Return the (X, Y) coordinate for the center point of the cell that contains the specified text.  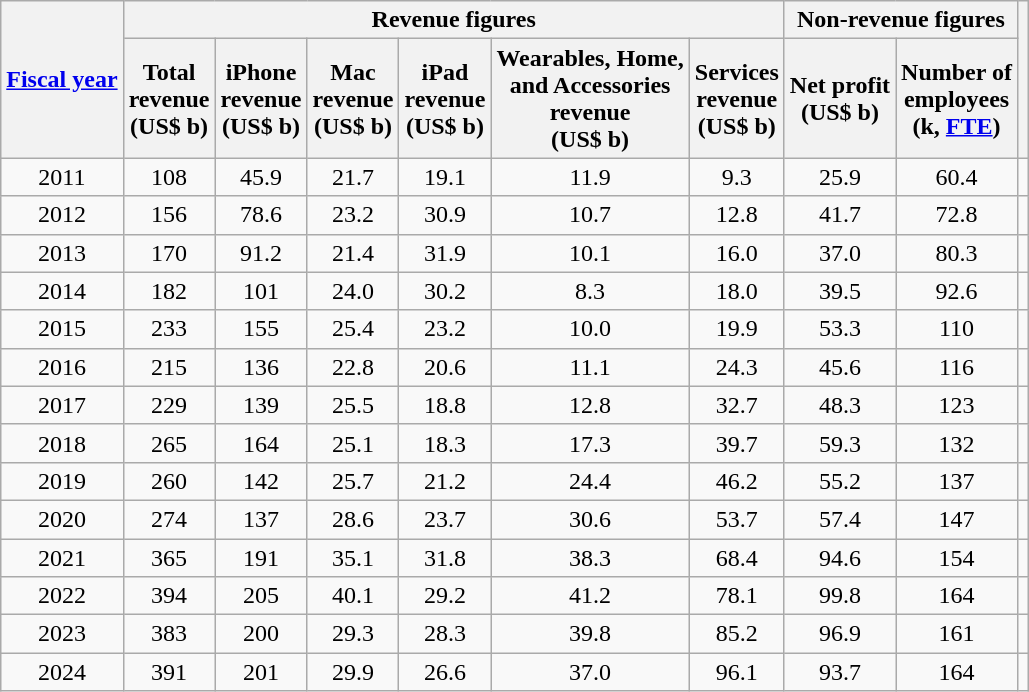
31.9 (445, 253)
2018 (62, 443)
142 (261, 481)
394 (169, 596)
41.2 (590, 596)
155 (261, 329)
136 (261, 367)
25.4 (353, 329)
182 (169, 291)
32.7 (736, 405)
229 (169, 405)
72.8 (957, 215)
30.9 (445, 215)
2019 (62, 481)
11.9 (590, 177)
59.3 (840, 443)
48.3 (840, 405)
10.1 (590, 253)
78.6 (261, 215)
93.7 (840, 672)
2015 (62, 329)
Net profit(US$ b) (840, 98)
274 (169, 519)
2020 (62, 519)
21.7 (353, 177)
11.1 (590, 367)
20.6 (445, 367)
9.3 (736, 177)
28.6 (353, 519)
91.2 (261, 253)
154 (957, 557)
31.8 (445, 557)
201 (261, 672)
123 (957, 405)
Wearables, Home,and Accessoriesrevenue(US$ b) (590, 98)
41.7 (840, 215)
2023 (62, 634)
Macrevenue(US$ b) (353, 98)
29.3 (353, 634)
191 (261, 557)
19.1 (445, 177)
80.3 (957, 253)
29.2 (445, 596)
156 (169, 215)
53.3 (840, 329)
10.7 (590, 215)
60.4 (957, 177)
2022 (62, 596)
92.6 (957, 291)
96.1 (736, 672)
18.8 (445, 405)
38.3 (590, 557)
22.8 (353, 367)
85.2 (736, 634)
iPhonerevenue(US$ b) (261, 98)
96.9 (840, 634)
2021 (62, 557)
101 (261, 291)
205 (261, 596)
2016 (62, 367)
28.3 (445, 634)
Number ofemployees(k, FTE) (957, 98)
39.8 (590, 634)
24.4 (590, 481)
94.6 (840, 557)
45.9 (261, 177)
139 (261, 405)
Servicesrevenue(US$ b) (736, 98)
10.0 (590, 329)
2011 (62, 177)
24.3 (736, 367)
161 (957, 634)
17.3 (590, 443)
55.2 (840, 481)
8.3 (590, 291)
39.7 (736, 443)
383 (169, 634)
40.1 (353, 596)
78.1 (736, 596)
23.7 (445, 519)
260 (169, 481)
108 (169, 177)
25.9 (840, 177)
18.0 (736, 291)
19.9 (736, 329)
21.4 (353, 253)
26.6 (445, 672)
147 (957, 519)
233 (169, 329)
2024 (62, 672)
35.1 (353, 557)
25.7 (353, 481)
Non-revenue figures (900, 20)
99.8 (840, 596)
2013 (62, 253)
265 (169, 443)
132 (957, 443)
45.6 (840, 367)
25.1 (353, 443)
110 (957, 329)
57.4 (840, 519)
iPadrevenue(US$ b) (445, 98)
16.0 (736, 253)
68.4 (736, 557)
18.3 (445, 443)
365 (169, 557)
170 (169, 253)
200 (261, 634)
29.9 (353, 672)
Fiscal year (62, 80)
Totalrevenue(US$ b) (169, 98)
116 (957, 367)
25.5 (353, 405)
Revenue figures (454, 20)
21.2 (445, 481)
30.6 (590, 519)
30.2 (445, 291)
39.5 (840, 291)
46.2 (736, 481)
2014 (62, 291)
391 (169, 672)
53.7 (736, 519)
2012 (62, 215)
2017 (62, 405)
24.0 (353, 291)
215 (169, 367)
